Output the (X, Y) coordinate of the center of the cell containing the given text.  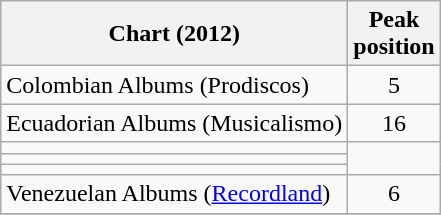
Ecuadorian Albums (Musicalismo) (174, 123)
Venezuelan Albums (Recordland) (174, 194)
16 (394, 123)
Colombian Albums (Prodiscos) (174, 85)
5 (394, 85)
Chart (2012) (174, 34)
Peakposition (394, 34)
6 (394, 194)
